Identify which cell holds the provided text, then report its (x, y) central coordinate. 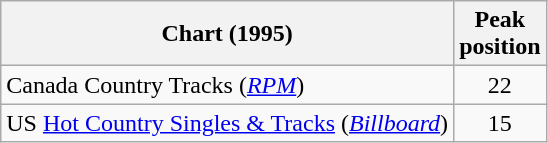
Canada Country Tracks (RPM) (228, 85)
US Hot Country Singles & Tracks (Billboard) (228, 123)
Chart (1995) (228, 34)
15 (500, 123)
Peakposition (500, 34)
22 (500, 85)
